Capture the cell that displays the provided text and extract its [X, Y] central coordinate. 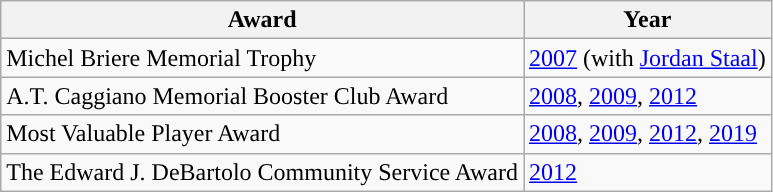
2008, 2009, 2012, 2019 [648, 134]
Michel Briere Memorial Trophy [262, 58]
Most Valuable Player Award [262, 134]
A.T. Caggiano Memorial Booster Club Award [262, 96]
The Edward J. DeBartolo Community Service Award [262, 172]
Year [648, 20]
2008, 2009, 2012 [648, 96]
2012 [648, 172]
2007 (with Jordan Staal) [648, 58]
Award [262, 20]
